Pinpoint the cell where the given text exists, returning its [x, y] midpoint coordinate. 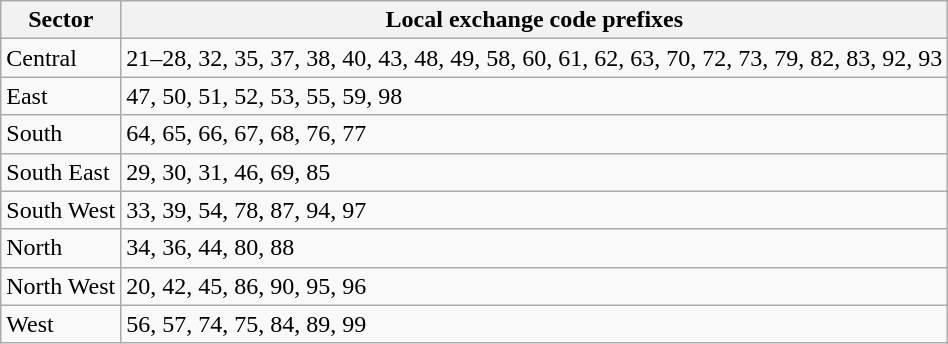
South West [61, 210]
20, 42, 45, 86, 90, 95, 96 [534, 286]
North West [61, 286]
56, 57, 74, 75, 84, 89, 99 [534, 324]
34, 36, 44, 80, 88 [534, 248]
33, 39, 54, 78, 87, 94, 97 [534, 210]
Central [61, 58]
North [61, 248]
East [61, 96]
West [61, 324]
South East [61, 172]
Local exchange code prefixes [534, 20]
47, 50, 51, 52, 53, 55, 59, 98 [534, 96]
21–28, 32, 35, 37, 38, 40, 43, 48, 49, 58, 60, 61, 62, 63, 70, 72, 73, 79, 82, 83, 92, 93 [534, 58]
29, 30, 31, 46, 69, 85 [534, 172]
64, 65, 66, 67, 68, 76, 77 [534, 134]
Sector [61, 20]
South [61, 134]
